Scan for the cell matching the given text and deliver its (X, Y) coordinate at center. 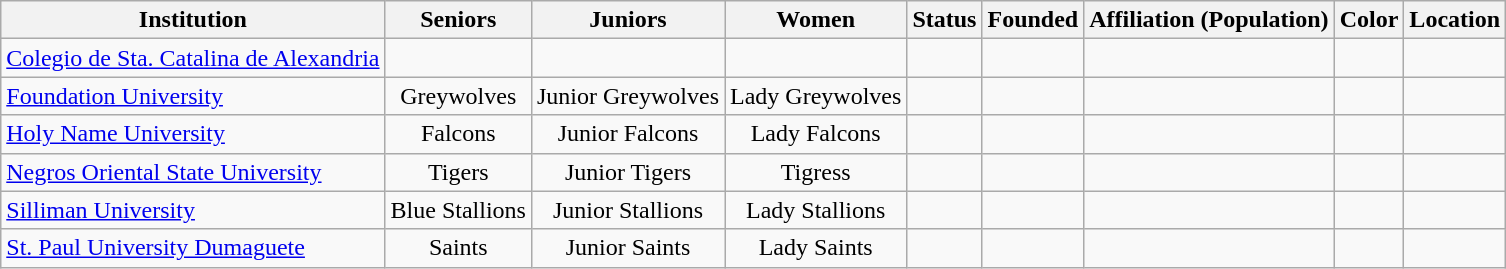
Tigress (815, 172)
Blue Stallions (458, 210)
Women (815, 20)
Lady Stallions (815, 210)
Foundation University (193, 96)
Status (944, 20)
Lady Saints (815, 248)
Junior Tigers (628, 172)
Founded (1033, 20)
Negros Oriental State University (193, 172)
Seniors (458, 20)
Location (1455, 20)
Juniors (628, 20)
Holy Name University (193, 134)
Lady Falcons (815, 134)
Junior Greywolves (628, 96)
Colegio de Sta. Catalina de Alexandria (193, 58)
Affiliation (Population) (1209, 20)
Color (1369, 20)
Falcons (458, 134)
St. Paul University Dumaguete (193, 248)
Lady Greywolves (815, 96)
Junior Falcons (628, 134)
Saints (458, 248)
Junior Stallions (628, 210)
Greywolves (458, 96)
Institution (193, 20)
Junior Saints (628, 248)
Silliman University (193, 210)
Tigers (458, 172)
